Capture the cell that displays the provided text and extract its (x, y) central coordinate. 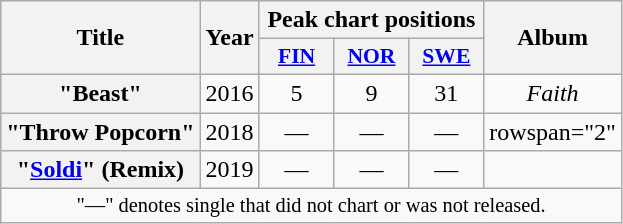
Year (230, 38)
5 (296, 93)
Title (100, 38)
SWE (446, 57)
"Throw Popcorn" (100, 131)
rowspan="2" (553, 131)
"Soldi" (Remix) (100, 170)
"Beast" (100, 93)
Album (553, 38)
Peak chart positions (372, 20)
2018 (230, 131)
2019 (230, 170)
9 (372, 93)
FIN (296, 57)
"—" denotes single that did not chart or was not released. (312, 206)
NOR (372, 57)
2016 (230, 93)
Faith (553, 93)
31 (446, 93)
